Determine the (X, Y) coordinate at the center of the cell enclosing the given text.  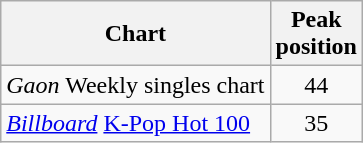
Peakposition (316, 34)
Chart (136, 34)
44 (316, 85)
35 (316, 123)
Billboard K-Pop Hot 100 (136, 123)
Gaon Weekly singles chart (136, 85)
